Identify which cell holds the provided text, then report its (X, Y) central coordinate. 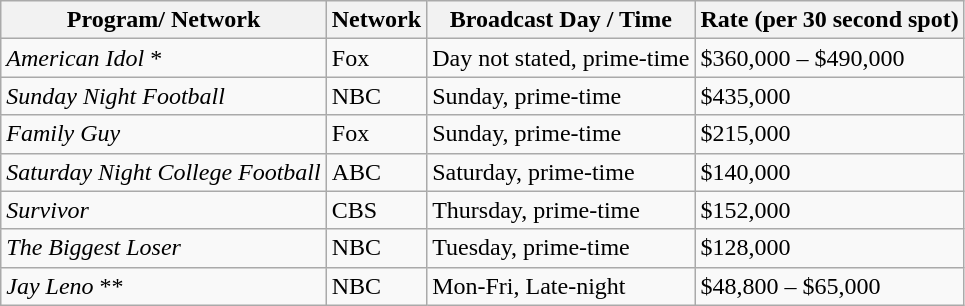
American Idol * (164, 58)
Day not stated, prime-time (561, 58)
Tuesday, prime-time (561, 248)
Saturday, prime-time (561, 172)
Broadcast Day / Time (561, 20)
Network (376, 20)
Program/ Network (164, 20)
Jay Leno ** (164, 286)
Rate (per 30 second spot) (830, 20)
$48,800 – $65,000 (830, 286)
$140,000 (830, 172)
Survivor (164, 210)
$215,000 (830, 134)
The Biggest Loser (164, 248)
Thursday, prime-time (561, 210)
ABC (376, 172)
Mon-Fri, Late-night (561, 286)
Sunday Night Football (164, 96)
$360,000 – $490,000 (830, 58)
$435,000 (830, 96)
Family Guy (164, 134)
CBS (376, 210)
$128,000 (830, 248)
$152,000 (830, 210)
Saturday Night College Football (164, 172)
